From the cell containing the given text, extract its center point as (X, Y) coordinate. 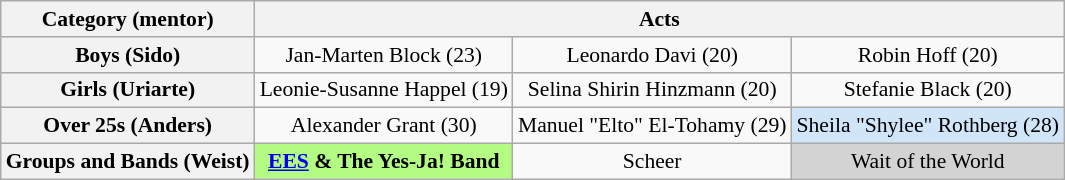
Manuel "Elto" El-Tohamy (29) (652, 126)
Jan-Marten Block (23) (384, 55)
Leonie-Susanne Happel (19) (384, 90)
Robin Hoff (20) (928, 55)
Scheer (652, 162)
Selina Shirin Hinzmann (20) (652, 90)
Over 25s (Anders) (128, 126)
Boys (Sido) (128, 55)
Wait of the World (928, 162)
Category (mentor) (128, 19)
EES & The Yes-Ja! Band (384, 162)
Girls (Uriarte) (128, 90)
Sheila "Shylee" Rothberg (28) (928, 126)
Leonardo Davi (20) (652, 55)
Alexander Grant (30) (384, 126)
Groups and Bands (Weist) (128, 162)
Stefanie Black (20) (928, 90)
Acts (660, 19)
